For the text-containing cell, return its midpoint in [X, Y] coordinate format. 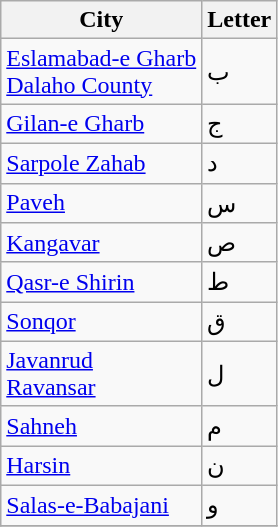
ب [240, 72]
د [240, 163]
س [240, 203]
ص [240, 243]
Qasr-e Shirin [102, 282]
Harsin [102, 466]
City [102, 20]
ق [240, 322]
ن [240, 466]
Paveh [102, 203]
Letter [240, 20]
ج [240, 124]
و [240, 505]
Kangavar [102, 243]
Sarpole Zahab [102, 163]
Sonqor [102, 322]
Salas-e-Babajani [102, 505]
JavanrudRavansar [102, 374]
Sahneh [102, 426]
Eslamabad-e GharbDalaho County [102, 72]
ل [240, 374]
ط [240, 282]
م [240, 426]
Gilan-e Gharb [102, 124]
